Scan for the cell matching the given text and deliver its [X, Y] coordinate at center. 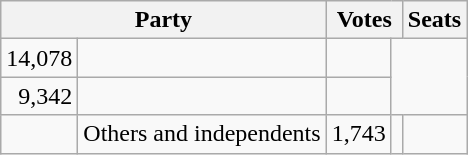
Seats [434, 20]
9,342 [40, 96]
Party [164, 20]
14,078 [40, 58]
Votes [364, 20]
Others and independents [202, 134]
1,743 [358, 134]
